Capture the cell that displays the provided text and extract its (x, y) central coordinate. 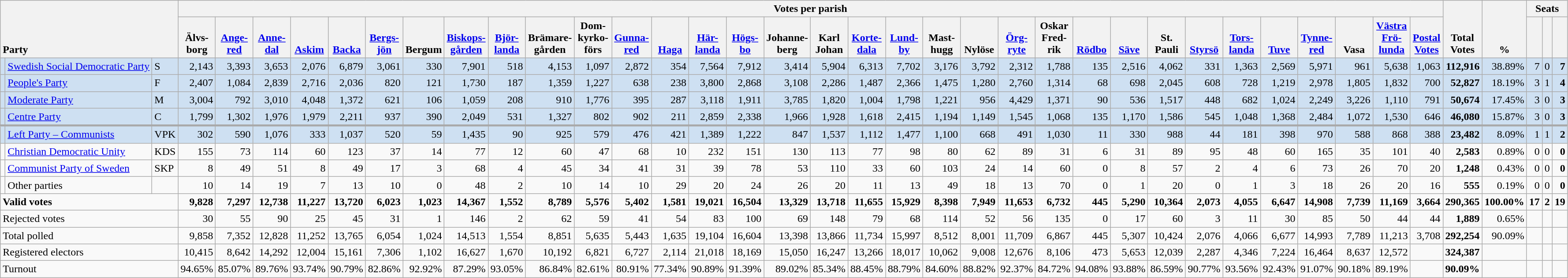
11,709 (1017, 235)
2,045 (1166, 83)
1,110 (1391, 100)
1,327 (550, 117)
7,352 (235, 235)
2,569 (1279, 66)
1,048 (1241, 117)
21,018 (708, 252)
12 (507, 151)
25 (309, 218)
92.43% (1279, 269)
2,036 (346, 83)
6,727 (632, 252)
14,993 (1316, 235)
1,170 (1129, 117)
5,443 (632, 235)
2,716 (309, 83)
1,805 (1354, 83)
588 (1354, 135)
51 (272, 168)
1,832 (1391, 83)
80.91% (632, 269)
388 (1426, 135)
925 (550, 135)
Seats (1547, 9)
Christian Democratic Unity (78, 151)
93.56% (1241, 269)
0.19% (1504, 185)
13,720 (346, 202)
3,108 (787, 83)
1,100 (942, 135)
2,114 (670, 252)
4,055 (1241, 202)
1,219 (1279, 83)
Backa (346, 38)
579 (593, 135)
Left Party – Communists (78, 135)
12,004 (309, 252)
89.19% (1391, 269)
2,211 (346, 117)
698 (1129, 83)
85.07% (235, 269)
1,314 (1054, 83)
113 (829, 151)
Västra Frö- lunda (1391, 38)
9,008 (980, 252)
1,820 (829, 100)
16,604 (745, 235)
15,050 (787, 252)
6,879 (346, 66)
5,635 (593, 235)
421 (670, 135)
2,583 (1463, 151)
2,415 (905, 117)
545 (1204, 117)
52,827 (1463, 83)
1,798 (905, 100)
12,738 (272, 202)
2,338 (745, 117)
148 (829, 218)
638 (632, 83)
1,248 (1463, 168)
10,192 (550, 252)
Styrsö (1204, 38)
11,169 (1391, 202)
1,976 (272, 117)
23,482 (1463, 135)
Other parties (78, 185)
970 (1316, 135)
8.09% (1504, 135)
151 (745, 151)
2,312 (1017, 66)
331 (1204, 66)
902 (632, 117)
2,760 (1017, 83)
1,037 (346, 135)
700 (1426, 83)
8,106 (1054, 252)
11,655 (867, 202)
Askim (309, 38)
146 (466, 218)
90.79% (346, 269)
232 (708, 151)
84.60% (942, 269)
15,997 (905, 235)
1,023 (424, 202)
354 (670, 66)
Biskops- gården (466, 38)
910 (550, 100)
Lund- by (905, 38)
77.34% (670, 269)
155 (197, 151)
4,153 (550, 66)
Tuve (1279, 38)
17.45% (1504, 100)
8,642 (235, 252)
9,858 (197, 235)
88.82% (980, 269)
1,371 (1054, 100)
83 (708, 218)
SKP (165, 168)
Total Votes (1463, 29)
520 (384, 135)
Mast- hugg (942, 38)
792 (235, 100)
324,387 (1463, 252)
1,799 (197, 117)
4,066 (1241, 235)
682 (1241, 100)
Dom- kyrko- förs (593, 38)
13,398 (787, 235)
395 (632, 100)
1,389 (708, 135)
791 (1426, 100)
93.74% (309, 269)
11,653 (1017, 202)
0.65% (1504, 218)
3,061 (384, 66)
86.84% (550, 269)
1,221 (942, 100)
50,674 (1463, 100)
110 (829, 168)
1,475 (942, 83)
100.00% (1504, 202)
1,435 (466, 135)
16,504 (745, 202)
85.34% (829, 269)
80 (942, 151)
2,249 (1316, 100)
78 (745, 168)
9,828 (197, 202)
1,966 (787, 117)
7,789 (1354, 235)
People's Party (78, 83)
6,647 (1279, 202)
1,889 (1463, 218)
79 (867, 218)
6,677 (1279, 235)
1,063 (1426, 66)
7,702 (905, 66)
121 (424, 83)
C (165, 117)
290,365 (1463, 202)
181 (1241, 135)
84.72% (1054, 269)
7,306 (384, 252)
3,118 (708, 100)
5,290 (1129, 202)
KDS (165, 151)
% (1504, 29)
1,004 (867, 100)
100 (745, 218)
165 (1316, 151)
1,530 (1391, 117)
Postal Votes (1426, 38)
40 (1426, 151)
8,512 (942, 235)
6,054 (384, 235)
92.92% (424, 269)
92.37% (1017, 269)
90.18% (1354, 269)
3,226 (1354, 100)
Valid votes (89, 202)
13,866 (829, 235)
53 (787, 168)
2,839 (272, 83)
988 (1166, 135)
2,287 (1204, 252)
6,313 (867, 66)
12,572 (1391, 252)
11,213 (1391, 235)
86.59% (1166, 269)
4,062 (1166, 66)
19,021 (708, 202)
5,653 (1129, 252)
39 (708, 168)
802 (593, 117)
93.88% (1129, 269)
St. Pauli (1166, 38)
390 (424, 117)
2,286 (829, 83)
Karl Johan (829, 38)
Registered electors (89, 252)
13,266 (867, 252)
Här- landa (708, 38)
55 (235, 218)
6,821 (593, 252)
1,618 (867, 117)
37 (384, 151)
3,653 (272, 66)
15.87% (1504, 117)
M (165, 100)
3,010 (272, 100)
16 (1426, 185)
4,429 (1017, 100)
4,346 (1241, 252)
3,800 (708, 83)
10,415 (197, 252)
1,368 (1279, 117)
1,911 (745, 100)
6,732 (1054, 202)
Swedish Social Democratic Party (78, 66)
302 (197, 135)
1,552 (507, 202)
12,039 (1166, 252)
82.61% (593, 269)
7,912 (745, 66)
54 (670, 218)
1,537 (829, 135)
S (165, 66)
11,227 (309, 202)
7,901 (466, 66)
2,516 (1129, 66)
956 (980, 100)
Haga (670, 38)
16,464 (1316, 252)
2,859 (708, 117)
6,023 (384, 202)
90.89% (708, 269)
19,104 (708, 235)
2,868 (745, 83)
7,297 (235, 202)
89.76% (272, 269)
103 (942, 168)
5,402 (632, 202)
1,030 (1054, 135)
14,367 (466, 202)
5,971 (1316, 66)
1,302 (235, 117)
333 (309, 135)
1,487 (867, 83)
14,513 (466, 235)
2,143 (197, 66)
29 (670, 185)
7,739 (1354, 202)
1,928 (829, 117)
91.07% (1316, 269)
Högs- bo (745, 38)
1,068 (1054, 117)
Communist Party of Sweden (78, 168)
238 (670, 83)
3,414 (787, 66)
18.19% (1504, 83)
13,329 (787, 202)
3,664 (1426, 202)
14,292 (272, 252)
1,554 (507, 235)
Bergum (424, 38)
Moderate Party (78, 100)
8,851 (550, 235)
1,149 (980, 117)
491 (1017, 135)
5,576 (593, 202)
98 (905, 151)
3,176 (942, 66)
3,004 (197, 100)
112,916 (1463, 66)
961 (1354, 66)
1,670 (507, 252)
287 (670, 100)
11,252 (309, 235)
868 (1391, 135)
56 (1017, 218)
1,730 (466, 83)
12,676 (1017, 252)
Tors- landa (1241, 38)
Örg- ryte (1017, 38)
847 (787, 135)
1,059 (466, 100)
10,062 (942, 252)
123 (346, 151)
18,169 (745, 252)
101 (1391, 151)
0.89% (1504, 151)
VPK (165, 135)
820 (384, 83)
Centre Party (78, 117)
57 (1166, 168)
3,708 (1426, 235)
89.02% (787, 269)
Rödbo (1091, 38)
1,581 (670, 202)
1,586 (1166, 117)
Älvs- borg (197, 38)
88.45% (867, 269)
94.08% (1091, 269)
93.05% (507, 269)
Säve (1129, 38)
Johanne- berg (787, 38)
1,097 (593, 66)
476 (632, 135)
1,194 (942, 117)
18,017 (905, 252)
F (165, 83)
Anne- dal (272, 38)
33 (867, 168)
8,637 (1354, 252)
8,001 (980, 235)
937 (384, 117)
11,734 (867, 235)
531 (507, 117)
8,398 (942, 202)
1,112 (867, 135)
1,477 (905, 135)
2,366 (905, 83)
82.86% (384, 269)
5,904 (829, 66)
35 (1354, 151)
88.79% (905, 269)
90.77% (1204, 269)
3,792 (980, 66)
106 (424, 100)
518 (507, 66)
2,407 (197, 83)
Björ- landa (507, 38)
Oskar Fred- rik (1054, 38)
3,785 (787, 100)
5,638 (1391, 66)
1,363 (1241, 66)
Nylöse (980, 38)
621 (384, 100)
2,049 (466, 117)
5,307 (1129, 235)
2,978 (1316, 83)
1,979 (309, 117)
52 (980, 218)
1,280 (980, 83)
Korte- dala (867, 38)
91.39% (745, 269)
10,424 (1166, 235)
1,084 (235, 83)
1,517 (1166, 100)
1,076 (272, 135)
50 (1354, 218)
1,102 (424, 252)
Vasa (1354, 38)
Turnout (89, 269)
14,908 (1316, 202)
13,718 (829, 202)
473 (1091, 252)
1,222 (745, 135)
608 (1204, 83)
34 (593, 168)
85 (1316, 218)
Votes per parish (810, 9)
15,161 (346, 252)
7,949 (980, 202)
2,872 (632, 66)
3,393 (235, 66)
Party (89, 29)
448 (1204, 100)
7,224 (1279, 252)
1,072 (1354, 117)
130 (787, 151)
208 (507, 100)
95 (1204, 151)
Total polled (89, 235)
Tynne- red (1316, 38)
646 (1426, 117)
187 (507, 83)
47 (593, 151)
87.29% (466, 269)
536 (1129, 100)
0.43% (1504, 168)
6,867 (1054, 235)
4,048 (309, 100)
2,484 (1316, 117)
7,564 (708, 66)
Gunna- red (632, 38)
10,364 (1166, 202)
668 (980, 135)
69 (787, 218)
1,359 (550, 83)
94.65% (197, 269)
Bergs- jön (384, 38)
38.89% (1504, 66)
1,545 (1017, 117)
211 (670, 117)
Brämare- gården (550, 38)
16,627 (466, 252)
590 (235, 135)
555 (1463, 185)
1,788 (1054, 66)
728 (1241, 83)
8,789 (550, 202)
15,929 (905, 202)
1,635 (670, 235)
1,372 (346, 100)
13,765 (346, 235)
46,080 (1463, 117)
1,227 (593, 83)
Ange- red (235, 38)
1,776 (593, 100)
12,828 (272, 235)
2,073 (1204, 202)
292,254 (1463, 235)
398 (1279, 135)
Rejected votes (89, 218)
16,247 (829, 252)
